Search for the cell housing the specified text and yield its [x, y] center coordinate. 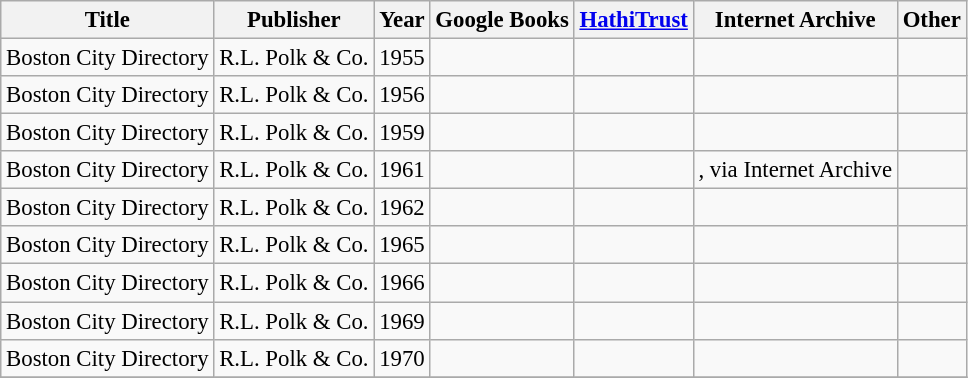
Publisher [294, 20]
1966 [402, 283]
1969 [402, 321]
1970 [402, 358]
, via Internet Archive [795, 170]
Year [402, 20]
1955 [402, 58]
1962 [402, 208]
Internet Archive [795, 20]
1965 [402, 245]
Title [108, 20]
Other [932, 20]
HathiTrust [634, 20]
1956 [402, 95]
1961 [402, 170]
Google Books [502, 20]
1959 [402, 133]
